Return [x, y] of the center of cell containing provided text 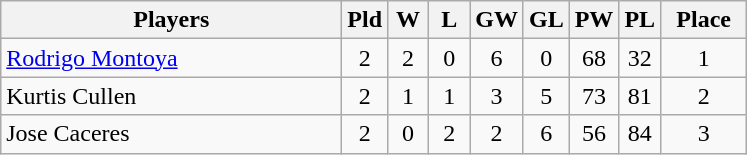
32 [640, 58]
GL [546, 20]
Rodrigo Montoya [172, 58]
Players [172, 20]
68 [594, 58]
84 [640, 134]
L [450, 20]
81 [640, 96]
Jose Caceres [172, 134]
73 [594, 96]
PW [594, 20]
GW [497, 20]
5 [546, 96]
Place [704, 20]
PL [640, 20]
W [408, 20]
Kurtis Cullen [172, 96]
56 [594, 134]
Pld [365, 20]
